Capture the cell that displays the provided text and extract its (x, y) central coordinate. 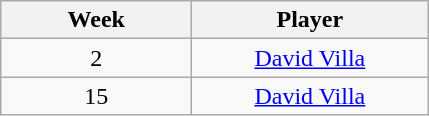
15 (96, 96)
Week (96, 20)
Player (310, 20)
2 (96, 58)
